Extract the (X, Y) coordinate from the center of the cell holding the provided text.  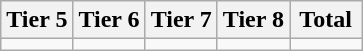
Tier 7 (181, 20)
Tier 6 (109, 20)
Tier 5 (37, 20)
Total (326, 20)
Tier 8 (253, 20)
